Pinpoint the cell where the given text exists, returning its [X, Y] midpoint coordinate. 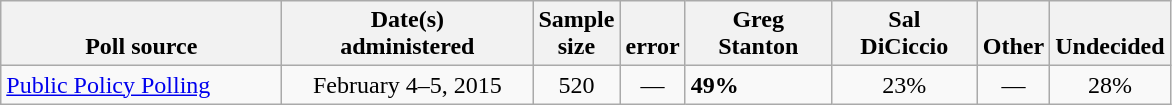
520 [576, 85]
49% [758, 85]
Undecided [1110, 34]
Poll source [142, 34]
Samplesize [576, 34]
28% [1110, 85]
SalDiCiccio [904, 34]
Public Policy Polling [142, 85]
Other [1013, 34]
error [652, 34]
February 4–5, 2015 [408, 85]
GregStanton [758, 34]
23% [904, 85]
Date(s)administered [408, 34]
